Find where the given text appears and provide that cell's center as [x, y] coordinate. 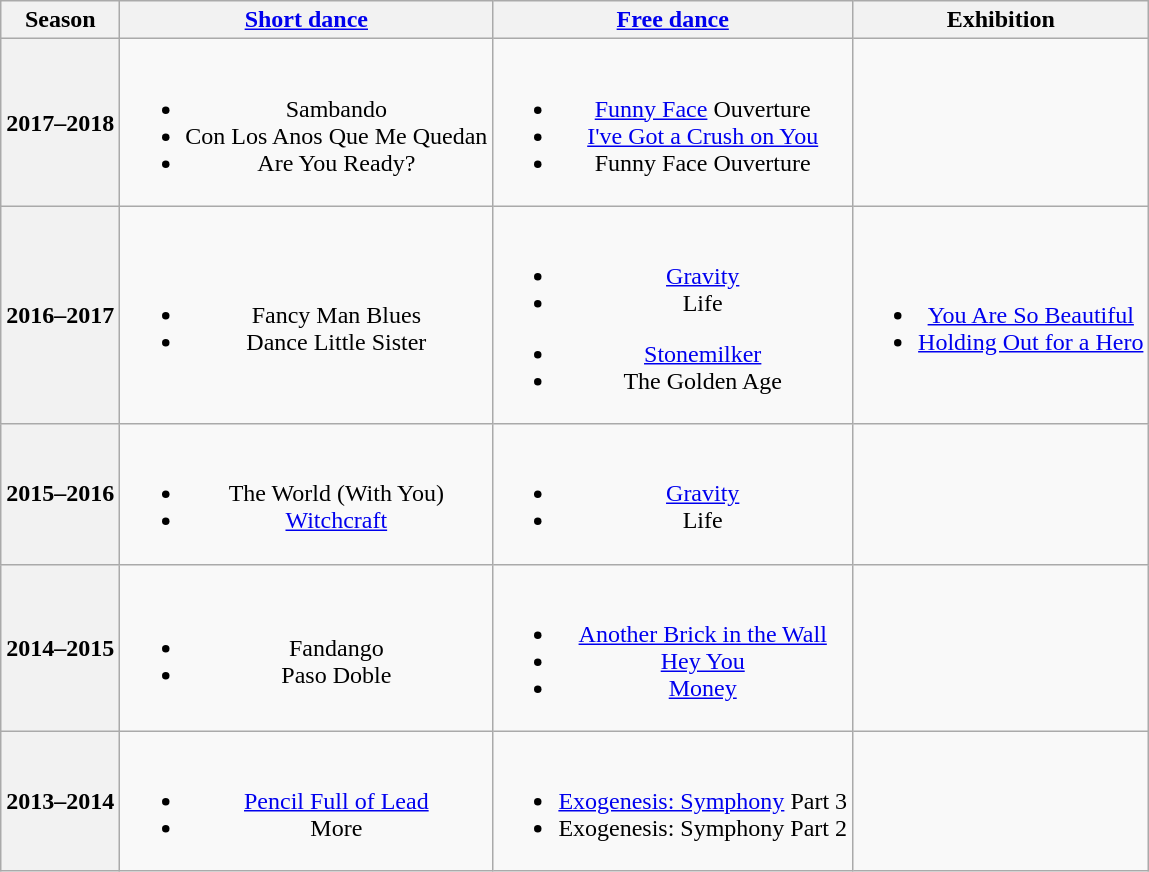
Gravity Life Stonemilker The Golden Age [673, 315]
Short dance [306, 20]
Pencil Full of Lead More [306, 801]
Free dance [673, 20]
Fancy Man Blues Dance Little Sister [306, 315]
Season [60, 20]
The World (With You) Witchcraft [306, 494]
2016–2017 [60, 315]
2014–2015 [60, 648]
2013–2014 [60, 801]
Sambando Con Los Anos Que Me Quedan Are You Ready? [306, 122]
Gravity Life [673, 494]
FandangoPaso Doble [306, 648]
2015–2016 [60, 494]
Another Brick in the Wall Hey You Money [673, 648]
Exogenesis: Symphony Part 3 Exogenesis: Symphony Part 2 [673, 801]
Funny Face Ouverture I've Got a Crush on You Funny Face Ouverture [673, 122]
You Are So Beautiful Holding Out for a Hero [1001, 315]
2017–2018 [60, 122]
Exhibition [1001, 20]
